Return the [X, Y] coordinate for the center point of the cell that contains the specified text.  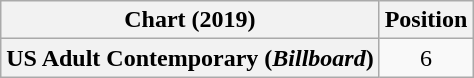
Position [426, 20]
6 [426, 58]
Chart (2019) [190, 20]
US Adult Contemporary (Billboard) [190, 58]
